Determine the (x, y) coordinate at the center of the cell enclosing the given text.  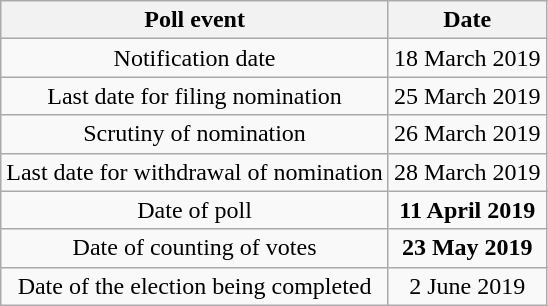
Last date for withdrawal of nomination (195, 172)
2 June 2019 (467, 286)
25 March 2019 (467, 96)
Last date for filing nomination (195, 96)
Notification date (195, 58)
Scrutiny of nomination (195, 134)
Date of counting of votes (195, 248)
Date (467, 20)
Poll event (195, 20)
26 March 2019 (467, 134)
18 March 2019 (467, 58)
Date of poll (195, 210)
23 May 2019 (467, 248)
28 March 2019 (467, 172)
Date of the election being completed (195, 286)
11 April 2019 (467, 210)
